Determine the [x, y] coordinate at the center of the cell enclosing the given text.  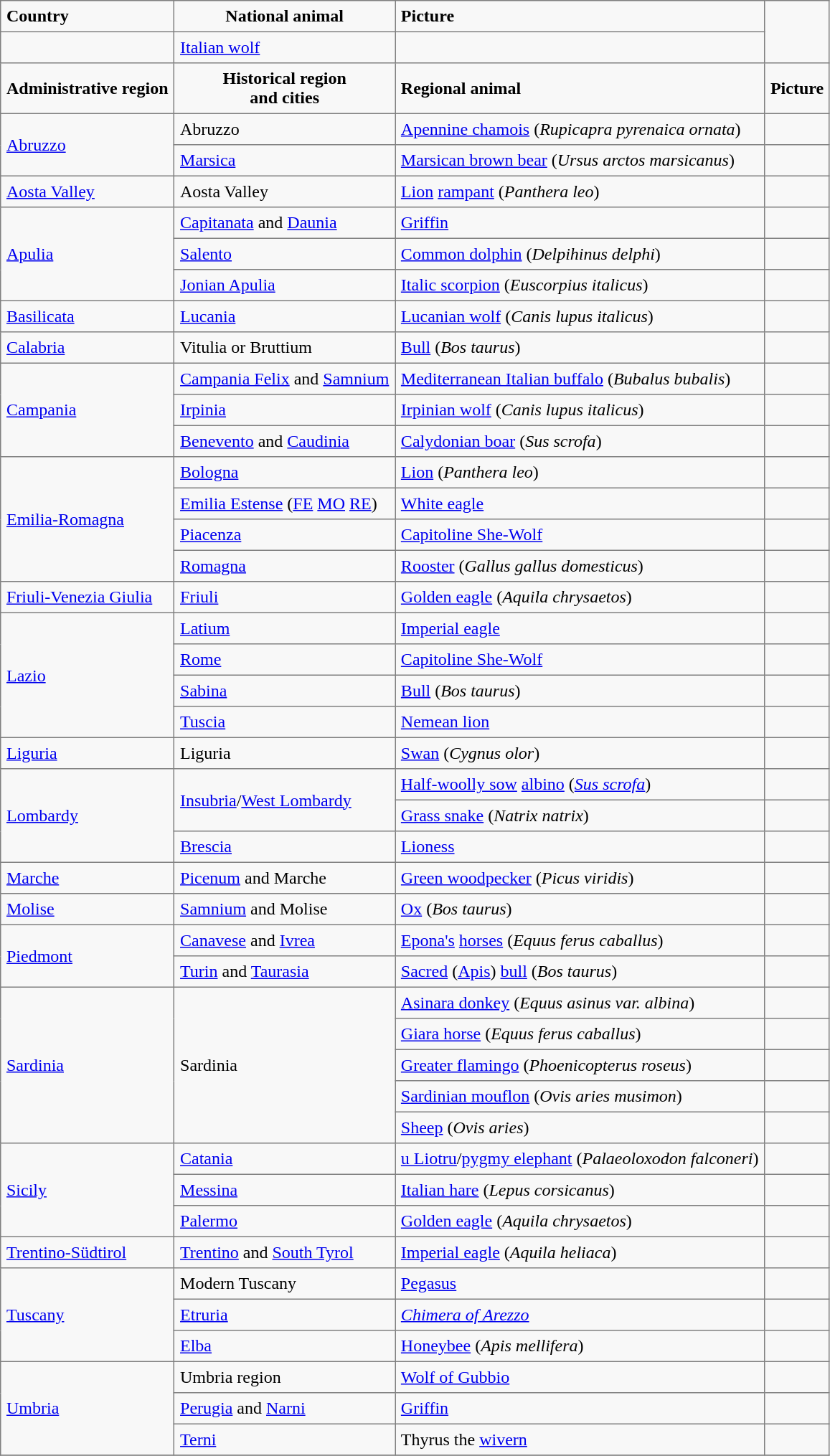
Sheep (Ovis aries) [580, 1128]
Country [88, 16]
Calabria [88, 348]
Grass snake (Natrix natrix) [580, 816]
Lucania [285, 316]
Irpinian wolf (Canis lupus italicus) [580, 410]
Campania [88, 410]
Greater flamingo (Phoenicopterus roseus) [580, 1065]
Rome [285, 660]
Campania Felix and Samnium [285, 379]
Giara horse (Equus ferus caballus) [580, 1034]
Jonian Apulia [285, 285]
Sicily [88, 1190]
Romagna [285, 566]
National animal [285, 16]
Chimera of Arezzo [580, 1315]
Piacenza [285, 535]
Marsican brown bear (Ursus arctos marsicanus) [580, 161]
Lombardy [88, 816]
Marsica [285, 161]
Salento [285, 254]
Asinara donkey (Equus asinus var. albina) [580, 1003]
Lazio [88, 675]
Umbria [88, 1408]
Perugia and Narni [285, 1409]
Sacred (Apis) bull (Bos taurus) [580, 972]
Calydonian boar (Sus scrofa) [580, 441]
Trentino-Südtirol [88, 1252]
Brescia [285, 847]
Lioness [580, 847]
Irpinia [285, 410]
u Liotru/pygmy elephant (Palaeoloxodon falconeri) [580, 1159]
Piedmont [88, 955]
Nemean lion [580, 722]
Honeybee (Apis mellifera) [580, 1346]
Friuli-Venezia Giulia [88, 597]
Molise [88, 909]
Emilia Estense (FE MO RE) [285, 504]
Epona's horses (Equus ferus caballus) [580, 940]
Historical regionand cities [285, 88]
Lion (Panthera leo) [580, 473]
Administrative region [88, 88]
Sabina [285, 691]
Sardinian mouflon (Ovis aries musimon) [580, 1097]
Emilia-Romagna [88, 519]
Samnium and Molise [285, 909]
Picenum and Marche [285, 878]
Tuscia [285, 722]
Trentino and South Tyrol [285, 1252]
Swan (Cygnus olor) [580, 753]
Basilicata [88, 316]
Half-woolly sow albino (Sus scrofa) [580, 785]
Bologna [285, 473]
Apennine chamois (Rupicapra pyrenaica ornata) [580, 129]
Rooster (Gallus gallus domesticus) [580, 566]
Palermo [285, 1221]
Green woodpecker (Picus viridis) [580, 878]
Mediterranean Italian buffalo (Bubalus bubalis) [580, 379]
Turin and Taurasia [285, 972]
Marche [88, 878]
Italian hare (Lepus corsicanus) [580, 1190]
Vitulia or Bruttium [285, 348]
Thyrus the wivern [580, 1440]
Ox (Bos taurus) [580, 909]
Common dolphin (Delpihinus delphi) [580, 254]
Imperial eagle (Aquila heliaca) [580, 1252]
Modern Tuscany [285, 1284]
Etruria [285, 1315]
Tuscany [88, 1315]
Latium [285, 628]
Insubria/West Lombardy [285, 800]
Regional animal [580, 88]
Imperial eagle [580, 628]
Italic scorpion (Euscorpius italicus) [580, 285]
Umbria region [285, 1377]
Catania [285, 1159]
Messina [285, 1190]
Elba [285, 1346]
Wolf of Gubbio [580, 1377]
Pegasus [580, 1284]
Capitanata and Daunia [285, 223]
Italian wolf [285, 47]
White eagle [580, 504]
Lion rampant (Panthera leo) [580, 192]
Canavese and Ivrea [285, 940]
Friuli [285, 597]
Lucanian wolf (Canis lupus italicus) [580, 316]
Terni [285, 1440]
Benevento and Caudinia [285, 441]
Apulia [88, 254]
